Find where the given text appears and provide that cell's center as (X, Y) coordinate. 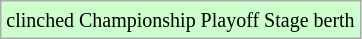
clinched Championship Playoff Stage berth (180, 20)
